Capture the cell that displays the provided text and extract its [X, Y] central coordinate. 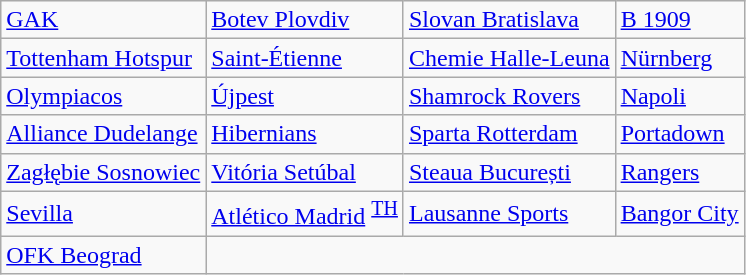
Tottenham Hotspur [104, 58]
Napoli [680, 96]
Alliance Dudelange [104, 134]
Sparta Rotterdam [509, 134]
Portadown [680, 134]
Nürnberg [680, 58]
Zagłębie Sosnowiec [104, 172]
GAK [104, 20]
Shamrock Rovers [509, 96]
Steaua București [509, 172]
Olympiacos [104, 96]
Újpest [305, 96]
Chemie Halle-Leuna [509, 58]
Bangor City [680, 214]
OFK Beograd [104, 255]
Botev Plovdiv [305, 20]
Saint-Étienne [305, 58]
Vitória Setúbal [305, 172]
Hibernians [305, 134]
B 1909 [680, 20]
Slovan Bratislava [509, 20]
Atlético Madrid TH [305, 214]
Rangers [680, 172]
Lausanne Sports [509, 214]
Sevilla [104, 214]
